Return the [x, y] coordinate for the center point of the cell that contains the specified text.  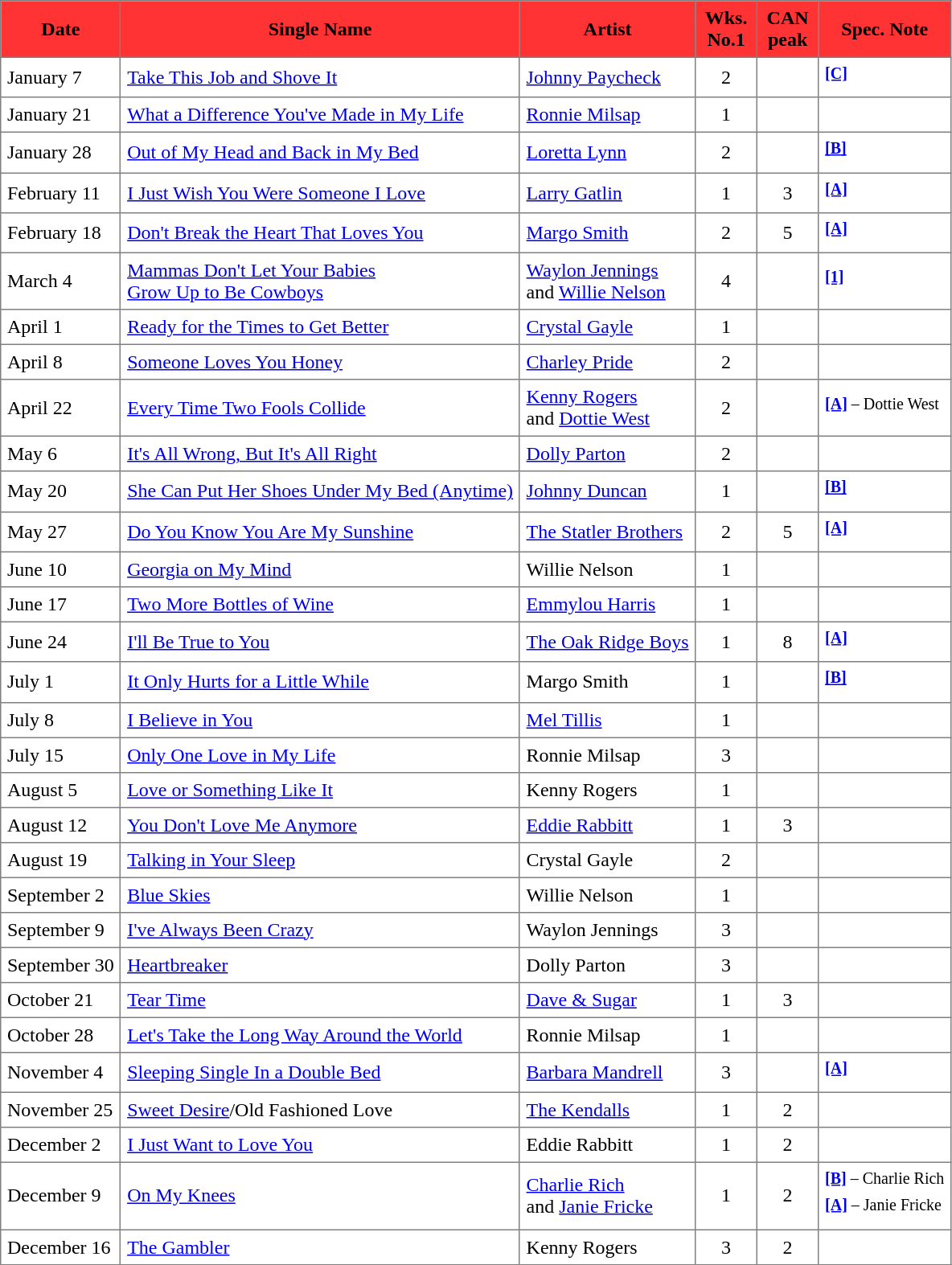
Someone Loves You Honey [320, 363]
May 27 [61, 532]
I'll Be True to You [320, 642]
Out of My Head and Back in My Bed [320, 153]
Single Name [320, 29]
March 4 [61, 281]
The Gambler [320, 1247]
The Statler Brothers [607, 532]
August 19 [61, 860]
Two More Bottles of Wine [320, 605]
Mammas Don't Let Your BabiesGrow Up to Be Cowboys [320, 281]
Artist [607, 29]
February 11 [61, 193]
Waylon Jennings [607, 930]
Kenny Rogersand Dottie West [607, 408]
July 15 [61, 755]
Barbara Mandrell [607, 1072]
June 24 [61, 642]
Johnny Duncan [607, 491]
Sweet Desire/Old Fashioned Love [320, 1110]
October 21 [61, 1000]
November 25 [61, 1110]
November 4 [61, 1072]
June 17 [61, 605]
[B] – Charlie Rich[A] – Janie Fricke [884, 1195]
Wks. No.1 [726, 29]
May 20 [61, 491]
December 16 [61, 1247]
Loretta Lynn [607, 153]
4 [726, 281]
Johnny Paycheck [607, 77]
April 1 [61, 327]
October 28 [61, 1035]
I Believe in You [320, 720]
January 7 [61, 77]
Every Time Two Fools Collide [320, 408]
Heartbreaker [320, 965]
On My Knees [320, 1195]
Mel Tillis [607, 720]
It Only Hurts for a Little While [320, 682]
September 2 [61, 895]
CAN peak [787, 29]
[C] [884, 77]
8 [787, 642]
You Don't Love Me Anymore [320, 825]
Ready for the Times to Get Better [320, 327]
January 28 [61, 153]
Sleeping Single In a Double Bed [320, 1072]
Charley Pride [607, 363]
August 12 [61, 825]
Spec. Note [884, 29]
Let's Take the Long Way Around the World [320, 1035]
Don't Break the Heart That Loves You [320, 233]
[A] – Dottie West [884, 408]
July 8 [61, 720]
What a Difference You've Made in My Life [320, 115]
The Oak Ridge Boys [607, 642]
Date [61, 29]
Charlie Richand Janie Fricke [607, 1195]
Waylon Jenningsand Willie Nelson [607, 281]
September 9 [61, 930]
I Just Wish You Were Someone I Love [320, 193]
January 21 [61, 115]
April 22 [61, 408]
Take This Job and Shove It [320, 77]
Georgia on My Mind [320, 569]
[1] [884, 281]
December 2 [61, 1145]
February 18 [61, 233]
Love or Something Like It [320, 790]
It's All Wrong, But It's All Right [320, 454]
May 6 [61, 454]
The Kendalls [607, 1110]
Emmylou Harris [607, 605]
December 9 [61, 1195]
I Just Want to Love You [320, 1145]
Tear Time [320, 1000]
Blue Skies [320, 895]
Do You Know You Are My Sunshine [320, 532]
Talking in Your Sleep [320, 860]
Larry Gatlin [607, 193]
July 1 [61, 682]
Only One Love in My Life [320, 755]
Dave & Sugar [607, 1000]
August 5 [61, 790]
September 30 [61, 965]
June 10 [61, 569]
She Can Put Her Shoes Under My Bed (Anytime) [320, 491]
I've Always Been Crazy [320, 930]
April 8 [61, 363]
